Find where the given text appears and provide that cell's center as (x, y) coordinate. 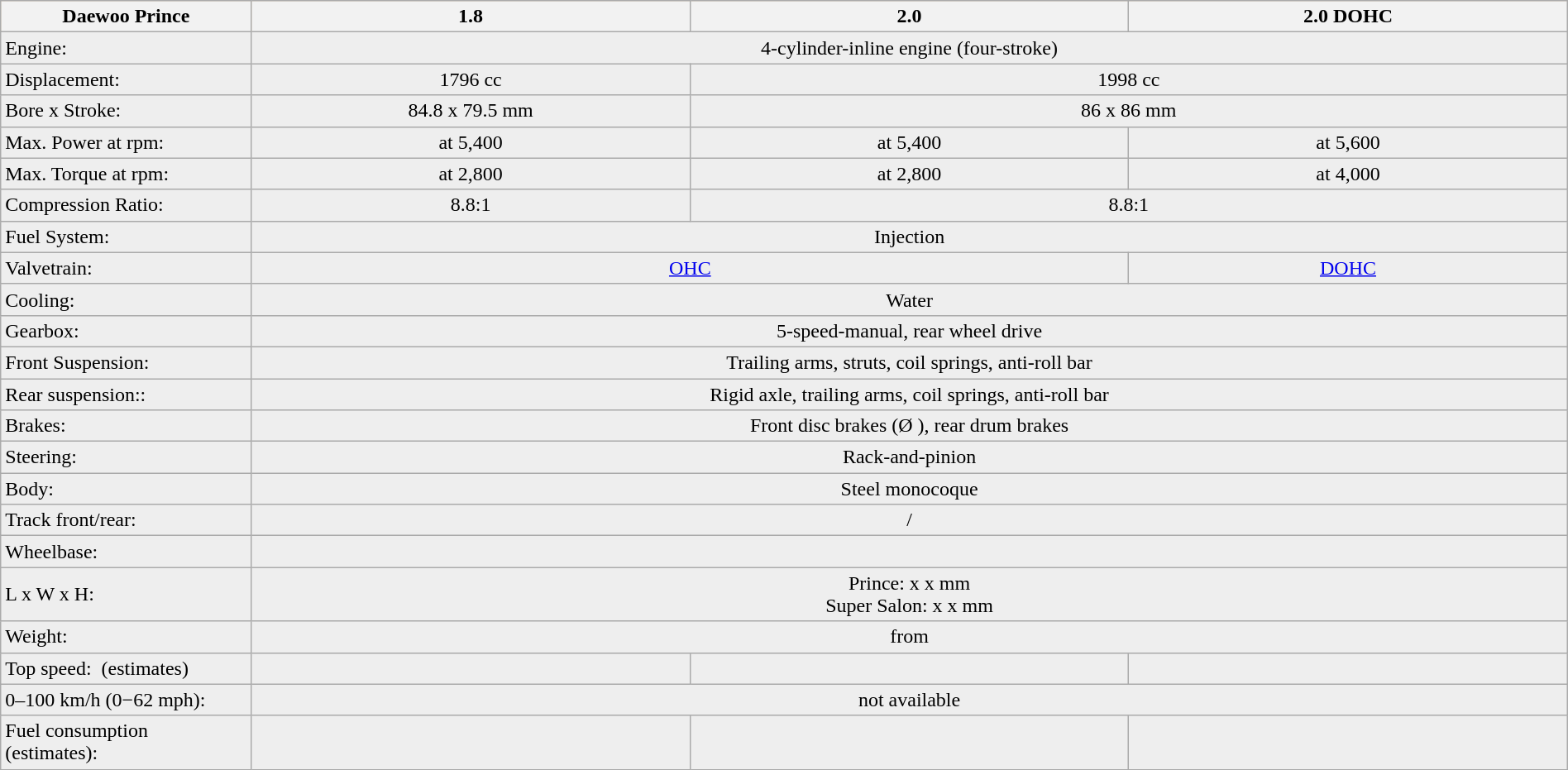
Front disc brakes (Ø ), rear drum brakes (910, 426)
1796 cc (471, 79)
Engine: (126, 48)
Wheelbase: (126, 552)
Rigid axle, trailing arms, coil springs, anti-roll bar (910, 395)
0–100 km/h (0−62 mph): (126, 700)
5-speed-manual, rear wheel drive (910, 331)
Brakes: (126, 426)
L x W x H: (126, 594)
4-cylinder-inline engine (four-stroke) (910, 48)
Weight: (126, 637)
Top speed: (estimates) (126, 668)
Displacement: (126, 79)
Fuel consumption (estimates): (126, 743)
Compression Ratio: (126, 205)
Valvetrain: (126, 268)
Rack-and-pinion (910, 457)
Track front/rear: (126, 520)
Steel monocoque (910, 489)
84.8 x 79.5 mm (471, 111)
1.8 (471, 17)
from (910, 637)
Fuel System: (126, 237)
Daewoo Prince (126, 17)
Cooling: (126, 299)
Max. Torque at rpm: (126, 174)
Prince: x x mm Super Salon: x x mm (910, 594)
not available (910, 700)
Gearbox: (126, 331)
Rear suspension:: (126, 395)
2.0 (909, 17)
/ (910, 520)
1998 cc (1128, 79)
DOHC (1348, 268)
at 4,000 (1348, 174)
Steering: (126, 457)
86 x 86 mm (1128, 111)
Max. Power at rpm: (126, 142)
Injection (910, 237)
at 5,600 (1348, 142)
OHC (690, 268)
2.0 DOHC (1348, 17)
Water (910, 299)
Trailing arms, struts, coil springs, anti-roll bar (910, 362)
Front Suspension: (126, 362)
Body: (126, 489)
Bore x Stroke: (126, 111)
